For the text-containing cell, return its midpoint in (x, y) coordinate format. 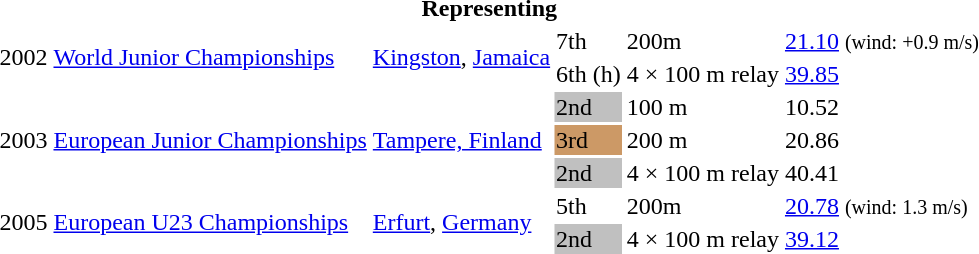
6th (h) (589, 74)
7th (589, 41)
5th (589, 206)
World Junior Championships (210, 58)
European Junior Championships (210, 140)
Tampere, Finland (461, 140)
Erfurt, Germany (461, 222)
100 m (702, 107)
Kingston, Jamaica (461, 58)
3rd (589, 140)
European U23 Championships (210, 222)
200 m (702, 140)
